Provide the [X, Y] coordinate of the cell's center where the given text is located.  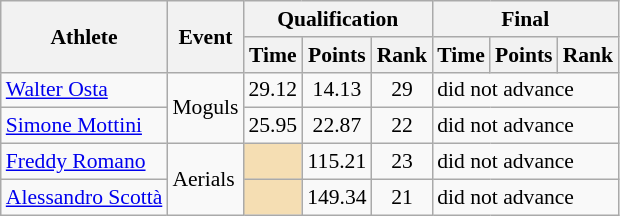
25.95 [272, 126]
Final [525, 19]
Qualification [338, 19]
21 [402, 197]
Aerials [205, 180]
29.12 [272, 90]
Freddy Romano [84, 162]
22 [402, 126]
115.21 [336, 162]
Simone Mottini [84, 126]
29 [402, 90]
Moguls [205, 108]
Walter Osta [84, 90]
Athlete [84, 36]
Alessandro Scottà [84, 197]
22.87 [336, 126]
149.34 [336, 197]
Event [205, 36]
14.13 [336, 90]
23 [402, 162]
